Identify which cell holds the provided text, then report its (x, y) central coordinate. 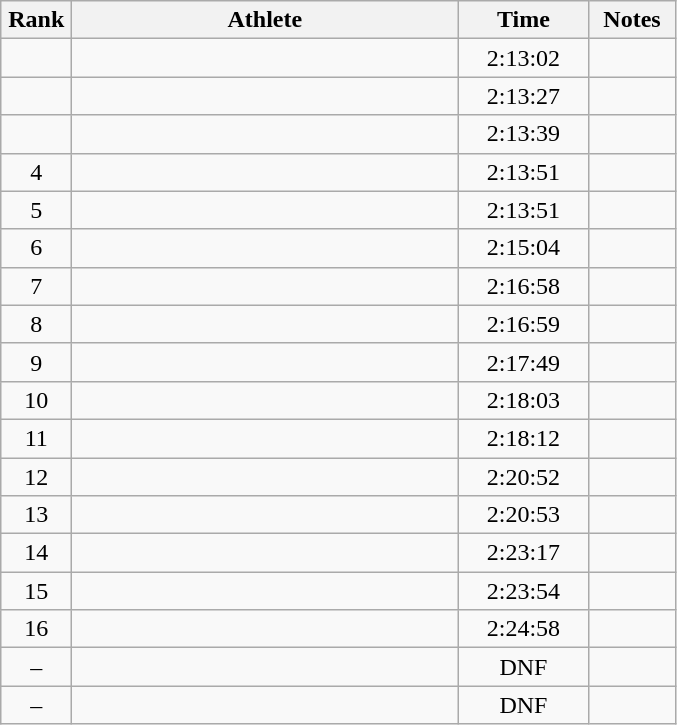
7 (36, 286)
9 (36, 362)
2:16:58 (524, 286)
16 (36, 629)
13 (36, 515)
15 (36, 591)
10 (36, 400)
6 (36, 248)
2:16:59 (524, 324)
2:17:49 (524, 362)
2:20:53 (524, 515)
Rank (36, 20)
2:24:58 (524, 629)
2:18:12 (524, 438)
Notes (632, 20)
2:15:04 (524, 248)
2:20:52 (524, 477)
14 (36, 553)
11 (36, 438)
2:23:17 (524, 553)
12 (36, 477)
5 (36, 210)
2:18:03 (524, 400)
2:23:54 (524, 591)
Time (524, 20)
Athlete (265, 20)
2:13:02 (524, 58)
2:13:39 (524, 134)
8 (36, 324)
4 (36, 172)
2:13:27 (524, 96)
